Determine the [x, y] coordinate at the center of the cell enclosing the given text.  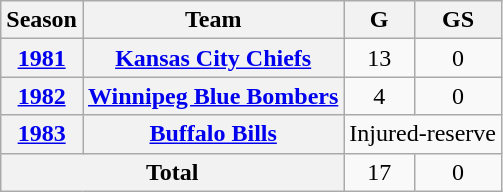
1981 [42, 58]
Buffalo Bills [212, 134]
Winnipeg Blue Bombers [212, 96]
1983 [42, 134]
Total [172, 172]
4 [380, 96]
17 [380, 172]
Team [212, 20]
Season [42, 20]
GS [458, 20]
G [380, 20]
1982 [42, 96]
Kansas City Chiefs [212, 58]
Injured-reserve [423, 134]
13 [380, 58]
